Extract the (x, y) coordinate from the center of the cell holding the provided text.  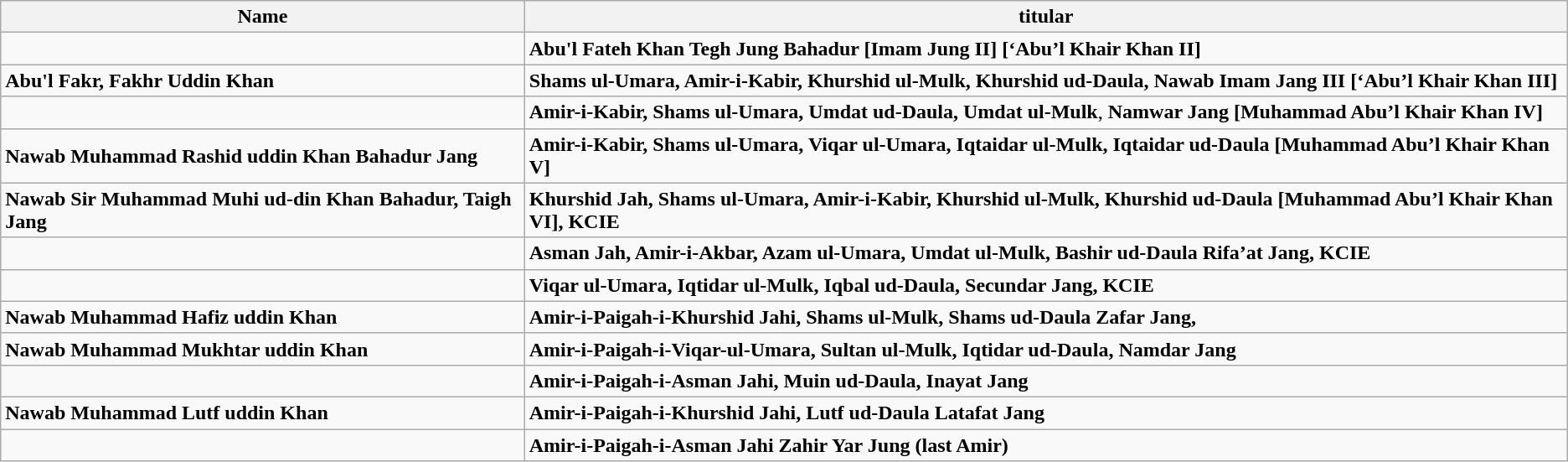
Nawab Muhammad Mukhtar uddin Khan (263, 349)
Khurshid Jah, Shams ul-Umara, Amir-i-Kabir, Khurshid ul-Mulk, Khurshid ud-Daula [Muhammad Abu’l Khair Khan VI], KCIE (1045, 210)
Amir-i-Paigah-i-Asman Jahi, Muin ud-Daula, Inayat Jang (1045, 381)
Amir-i-Kabir, Shams ul-Umara, Viqar ul-Umara, Iqtaidar ul-Mulk, Iqtaidar ud-Daula [Muhammad Abu’l Khair Khan V] (1045, 156)
Amir-i-Paigah-i-Asman Jahi Zahir Yar Jung (last Amir) (1045, 445)
Asman Jah, Amir-i-Akbar, Azam ul-Umara, Umdat ul-Mulk, Bashir ud-Daula Rifa’at Jang, KCIE (1045, 253)
Viqar ul-Umara, Iqtidar ul-Mulk, Iqbal ud-Daula, Secundar Jang, KCIE (1045, 285)
Amir-i-Paigah-i-Khurshid Jahi, Shams ul-Mulk, Shams ud-Daula Zafar Jang, (1045, 317)
Nawab Muhammad Hafiz uddin Khan (263, 317)
Name (263, 17)
Amir-i-Kabir, Shams ul-Umara, Umdat ud-Daula, Umdat ul-Mulk, Namwar Jang [Muhammad Abu’l Khair Khan IV] (1045, 112)
Nawab Sir Muhammad Muhi ud-din Khan Bahadur, Taigh Jang (263, 210)
titular (1045, 17)
Shams ul-Umara, Amir-i-Kabir, Khurshid ul-Mulk, Khurshid ud-Daula, Nawab Imam Jang III [‘Abu’l Khair Khan III] (1045, 80)
Nawab Muhammad Lutf uddin Khan (263, 413)
Amir-i-Paigah-i-Khurshid Jahi, Lutf ud-Daula Latafat Jang (1045, 413)
Abu'l Fateh Khan Tegh Jung Bahadur [Imam Jung II] [‘Abu’l Khair Khan II] (1045, 49)
Nawab Muhammad Rashid uddin Khan Bahadur Jang (263, 156)
Abu'l Fakr, Fakhr Uddin Khan (263, 80)
Amir-i-Paigah-i-Viqar-ul-Umara, Sultan ul-Mulk, Iqtidar ud-Daula, Namdar Jang (1045, 349)
